Determine the (x, y) coordinate at the center of the cell enclosing the given text.  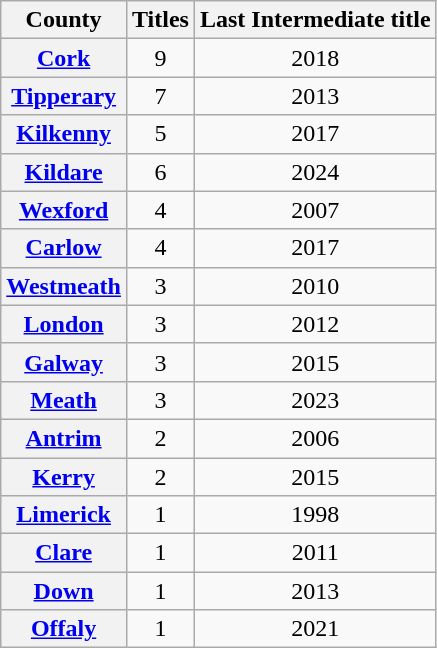
London (64, 324)
Carlow (64, 248)
2007 (315, 210)
Limerick (64, 515)
Kildare (64, 172)
5 (160, 134)
Kerry (64, 477)
2021 (315, 629)
Westmeath (64, 286)
Antrim (64, 438)
2018 (315, 58)
Meath (64, 400)
7 (160, 96)
Last Intermediate title (315, 20)
Kilkenny (64, 134)
6 (160, 172)
2023 (315, 400)
Offaly (64, 629)
Cork (64, 58)
2024 (315, 172)
Clare (64, 553)
2010 (315, 286)
Galway (64, 362)
2012 (315, 324)
Titles (160, 20)
Down (64, 591)
Tipperary (64, 96)
2011 (315, 553)
Wexford (64, 210)
1998 (315, 515)
2006 (315, 438)
9 (160, 58)
County (64, 20)
